Locate the cell with the specified text and output its [X, Y] center coordinate. 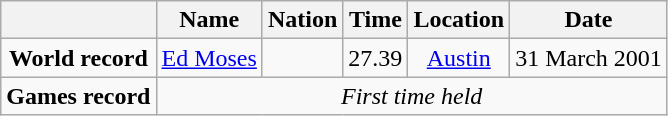
Games record [78, 96]
27.39 [376, 58]
Austin [459, 58]
Date [589, 20]
Ed Moses [209, 58]
World record [78, 58]
First time held [412, 96]
Time [376, 20]
Name [209, 20]
31 March 2001 [589, 58]
Location [459, 20]
Nation [302, 20]
